Return the [X, Y] coordinate for the center point of the cell that contains the specified text.  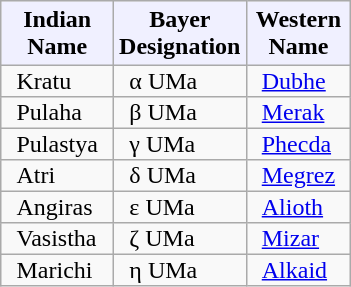
WesternName [298, 34]
Pulaha [58, 113]
Dubhe [298, 82]
IndianName [58, 34]
Mizar [298, 239]
Alkaid [298, 271]
ε UMa [180, 208]
BayerDesignation [180, 34]
γ UMa [180, 145]
Megrez [298, 176]
Alioth [298, 208]
β UMa [180, 113]
ζ UMa [180, 239]
α UMa [180, 82]
Marichi [58, 271]
Atri [58, 176]
δ UMa [180, 176]
Merak [298, 113]
Kratu [58, 82]
Vasistha [58, 239]
Pulastya [58, 145]
Phecda [298, 145]
Angiras [58, 208]
η UMa [180, 271]
